Extract the (X, Y) coordinate from the center of the cell holding the provided text.  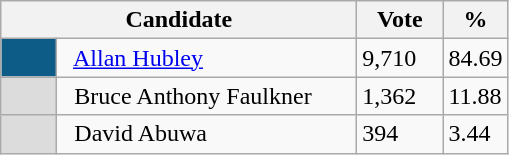
11.88 (476, 96)
% (476, 20)
9,710 (400, 58)
84.69 (476, 58)
1,362 (400, 96)
Bruce Anthony Faulkner (207, 96)
394 (400, 134)
3.44 (476, 134)
Candidate (179, 20)
David Abuwa (207, 134)
Vote (400, 20)
Allan Hubley (207, 58)
